Extract the (X, Y) coordinate from the center of the cell holding the provided text.  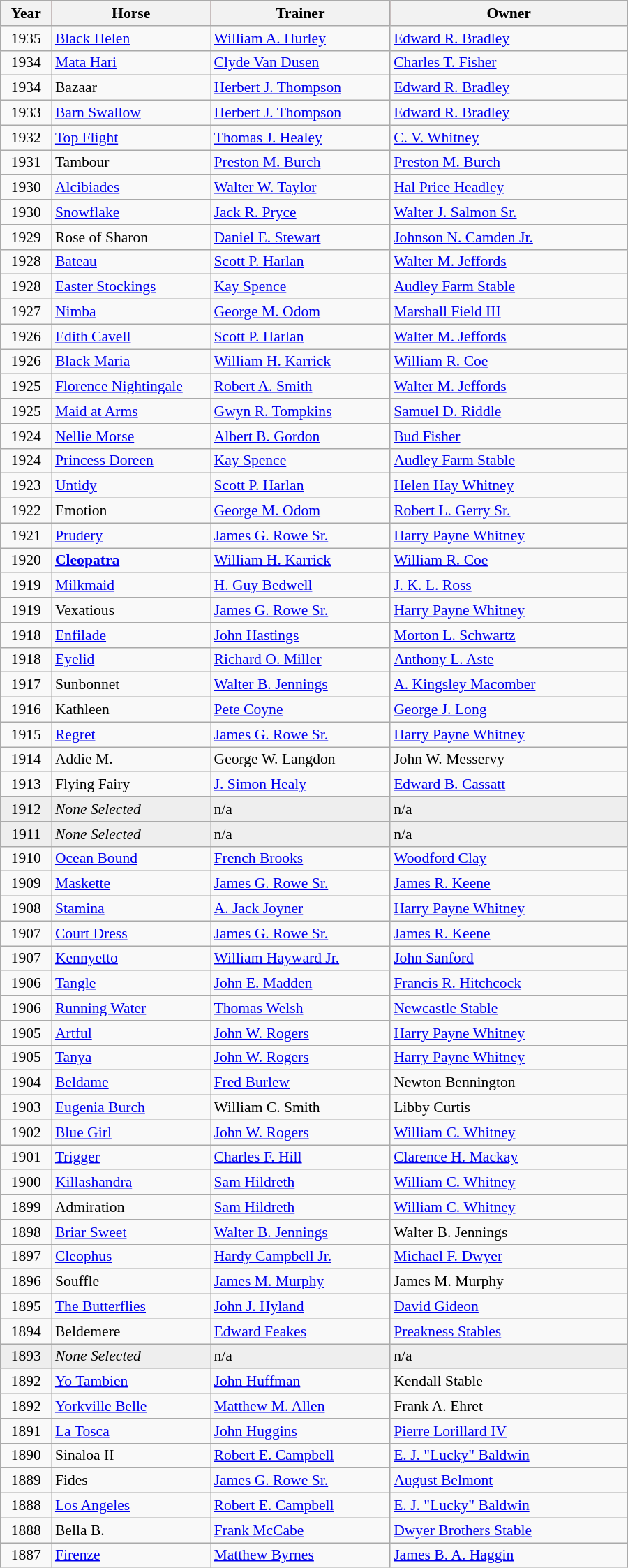
1904 (27, 1083)
1887 (27, 1555)
Tangle (131, 984)
Kennyetto (131, 959)
H. Guy Bedwell (301, 586)
Beldemere (131, 1331)
1911 (27, 834)
John J. Hyland (301, 1307)
Killashandra (131, 1183)
James B. A. Haggin (509, 1555)
Top Flight (131, 138)
Walter W. Taylor (301, 188)
Edward B. Cassatt (509, 785)
Woodford Clay (509, 859)
Kendall Stable (509, 1382)
Trigger (131, 1157)
Charles F. Hill (301, 1157)
Frank McCabe (301, 1530)
1909 (27, 884)
Regret (131, 734)
Horse (131, 13)
Bella B. (131, 1530)
Francis R. Hitchcock (509, 984)
Sunbonnet (131, 685)
1927 (27, 312)
Dwyer Brothers Stable (509, 1530)
Mata Hari (131, 63)
1932 (27, 138)
Milkmaid (131, 586)
1921 (27, 535)
Nellie Morse (131, 436)
Charles T. Fisher (509, 63)
Newton Bennington (509, 1083)
John Hastings (301, 635)
Pierre Lorillard IV (509, 1431)
1896 (27, 1282)
1929 (27, 237)
Beldame (131, 1083)
Prudery (131, 535)
Vexatious (131, 610)
Helen Hay Whitney (509, 486)
Ocean Bound (131, 859)
Walter J. Salmon Sr. (509, 212)
Johnson N. Camden Jr. (509, 237)
Barn Swallow (131, 113)
Robert L. Gerry Sr. (509, 511)
French Brooks (301, 859)
Matthew Byrnes (301, 1555)
Edward Feakes (301, 1331)
Newcastle Stable (509, 1008)
1908 (27, 909)
Daniel E. Stewart (301, 237)
1935 (27, 38)
Cleophus (131, 1257)
1894 (27, 1331)
Los Angeles (131, 1506)
Clyde Van Dusen (301, 63)
A. Jack Joyner (301, 909)
Marshall Field III (509, 312)
Owner (509, 13)
Preakness Stables (509, 1331)
Rose of Sharon (131, 237)
The Butterflies (131, 1307)
C. V. Whitney (509, 138)
Matthew M. Allen (301, 1406)
1899 (27, 1207)
Snowflake (131, 212)
1922 (27, 511)
David Gideon (509, 1307)
Morton L. Schwartz (509, 635)
1917 (27, 685)
1914 (27, 760)
Cleopatra (131, 561)
1902 (27, 1132)
Admiration (131, 1207)
John Sanford (509, 959)
Hardy Campbell Jr. (301, 1257)
Briar Sweet (131, 1232)
1923 (27, 486)
John Huffman (301, 1382)
1915 (27, 734)
Black Helen (131, 38)
Thomas Welsh (301, 1008)
Frank A. Ehret (509, 1406)
Robert A. Smith (301, 387)
1903 (27, 1108)
Gwyn R. Tompkins (301, 411)
Jack R. Pryce (301, 212)
Yorkville Belle (131, 1406)
Thomas J. Healey (301, 138)
Eugenia Burch (131, 1108)
Florence Nightingale (131, 387)
Court Dress (131, 933)
Libby Curtis (509, 1108)
A. Kingsley Macomber (509, 685)
John E. Madden (301, 984)
Pete Coyne (301, 710)
Maskette (131, 884)
August Belmont (509, 1481)
1920 (27, 561)
Kathleen (131, 710)
Sinaloa II (131, 1456)
1910 (27, 859)
Stamina (131, 909)
Fides (131, 1481)
J. K. L. Ross (509, 586)
Tambour (131, 163)
Bateau (131, 262)
George J. Long (509, 710)
Nimba (131, 312)
William C. Smith (301, 1108)
1898 (27, 1232)
George W. Langdon (301, 760)
J. Simon Healy (301, 785)
John W. Messervy (509, 760)
Maid at Arms (131, 411)
William Hayward Jr. (301, 959)
1890 (27, 1456)
Michael F. Dwyer (509, 1257)
Souffle (131, 1282)
Trainer (301, 13)
Albert B. Gordon (301, 436)
Black Maria (131, 362)
1900 (27, 1183)
1933 (27, 113)
Alcibiades (131, 188)
Easter Stockings (131, 287)
Bazaar (131, 88)
1913 (27, 785)
John Huggins (301, 1431)
Untidy (131, 486)
Richard O. Miller (301, 660)
Firenze (131, 1555)
Emotion (131, 511)
Running Water (131, 1008)
Bud Fisher (509, 436)
Eyelid (131, 660)
1895 (27, 1307)
Flying Fairy (131, 785)
Fred Burlew (301, 1083)
Edith Cavell (131, 336)
Enfilade (131, 635)
Addie M. (131, 760)
1912 (27, 809)
La Tosca (131, 1431)
William A. Hurley (301, 38)
1897 (27, 1257)
1893 (27, 1356)
Tanya (131, 1058)
1916 (27, 710)
Blue Girl (131, 1132)
1891 (27, 1431)
1889 (27, 1481)
1931 (27, 163)
1901 (27, 1157)
Hal Price Headley (509, 188)
Samuel D. Riddle (509, 411)
Clarence H. Mackay (509, 1157)
Princess Doreen (131, 461)
Yo Tambien (131, 1382)
Artful (131, 1033)
Year (27, 13)
Anthony L. Aste (509, 660)
